Provide the (x, y) coordinate of the cell's center where the given text is located.  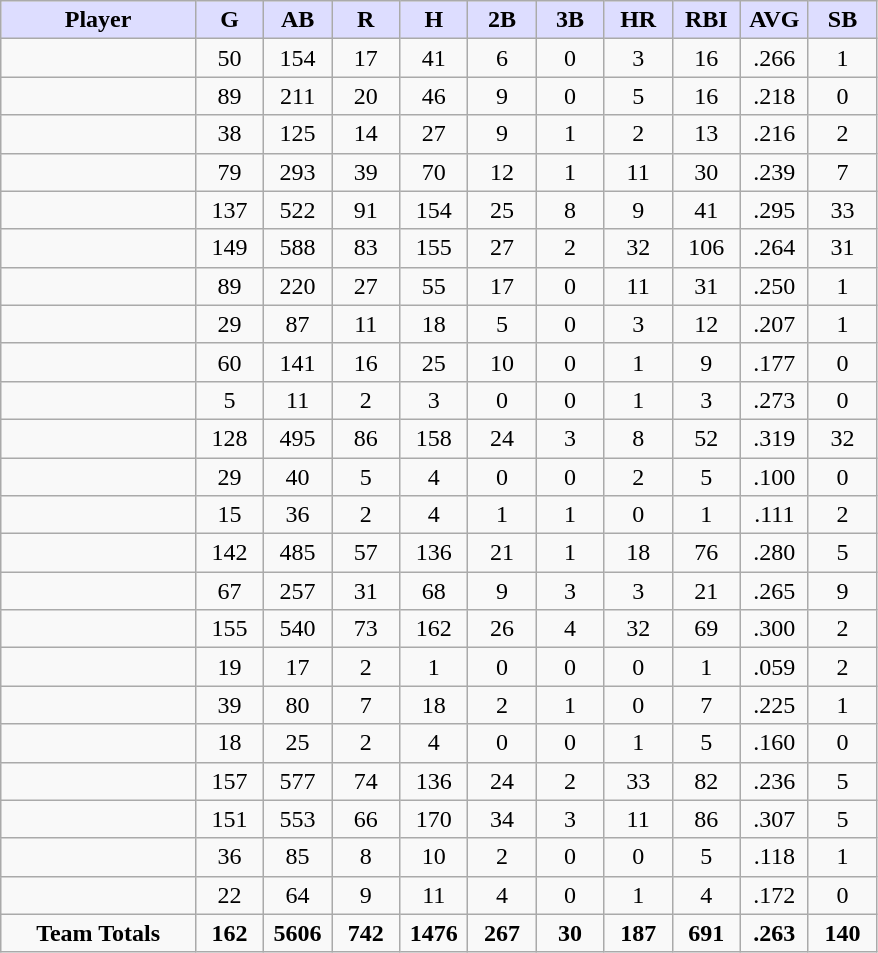
AB (298, 20)
5606 (298, 933)
485 (298, 553)
67 (229, 591)
.177 (774, 362)
.264 (774, 248)
267 (502, 933)
495 (298, 438)
76 (706, 553)
.265 (774, 591)
Team Totals (98, 933)
522 (298, 210)
SB (842, 20)
2B (502, 20)
14 (366, 134)
.100 (774, 477)
220 (298, 286)
68 (434, 591)
.059 (774, 667)
46 (434, 96)
.295 (774, 210)
3B (570, 20)
553 (298, 819)
AVG (774, 20)
.300 (774, 629)
RBI (706, 20)
34 (502, 819)
.319 (774, 438)
80 (298, 705)
.160 (774, 743)
128 (229, 438)
.263 (774, 933)
125 (298, 134)
57 (366, 553)
38 (229, 134)
140 (842, 933)
157 (229, 781)
742 (366, 933)
87 (298, 324)
.273 (774, 400)
.236 (774, 781)
.218 (774, 96)
1476 (434, 933)
106 (706, 248)
.307 (774, 819)
293 (298, 172)
6 (502, 58)
26 (502, 629)
158 (434, 438)
69 (706, 629)
R (366, 20)
Player (98, 20)
.225 (774, 705)
691 (706, 933)
141 (298, 362)
.207 (774, 324)
577 (298, 781)
.111 (774, 515)
19 (229, 667)
149 (229, 248)
211 (298, 96)
82 (706, 781)
.239 (774, 172)
.266 (774, 58)
79 (229, 172)
50 (229, 58)
540 (298, 629)
137 (229, 210)
HR (638, 20)
G (229, 20)
64 (298, 895)
83 (366, 248)
91 (366, 210)
.280 (774, 553)
22 (229, 895)
20 (366, 96)
.118 (774, 857)
588 (298, 248)
15 (229, 515)
52 (706, 438)
.172 (774, 895)
.216 (774, 134)
40 (298, 477)
H (434, 20)
151 (229, 819)
60 (229, 362)
142 (229, 553)
13 (706, 134)
85 (298, 857)
170 (434, 819)
66 (366, 819)
70 (434, 172)
74 (366, 781)
257 (298, 591)
.250 (774, 286)
55 (434, 286)
73 (366, 629)
187 (638, 933)
